Provide the (X, Y) coordinate of the cell's center where the given text is located.  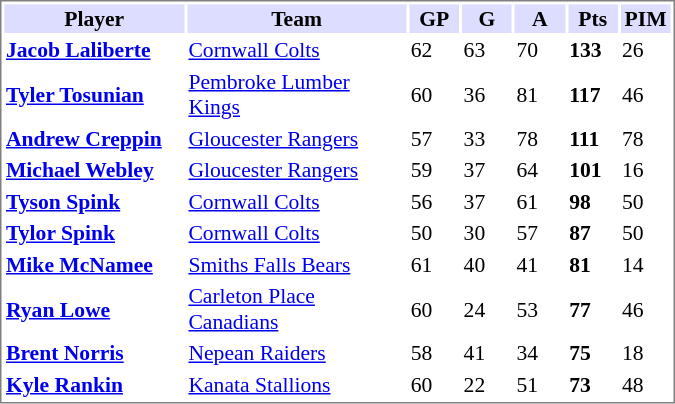
Tylor Spink (94, 233)
Nepean Raiders (296, 353)
51 (540, 384)
62 (434, 50)
Mike McNamee (94, 264)
64 (540, 170)
Kanata Stallions (296, 384)
PIM (646, 18)
Team (296, 18)
30 (487, 233)
Michael Webley (94, 170)
101 (593, 170)
Andrew Creppin (94, 138)
Kyle Rankin (94, 384)
59 (434, 170)
40 (487, 264)
33 (487, 138)
Brent Norris (94, 353)
58 (434, 353)
117 (593, 95)
14 (646, 264)
Carleton Place Canadians (296, 309)
36 (487, 95)
Tyson Spink (94, 202)
Smiths Falls Bears (296, 264)
75 (593, 353)
48 (646, 384)
Jacob Laliberte (94, 50)
GP (434, 18)
24 (487, 309)
73 (593, 384)
56 (434, 202)
16 (646, 170)
111 (593, 138)
133 (593, 50)
22 (487, 384)
26 (646, 50)
77 (593, 309)
18 (646, 353)
A (540, 18)
98 (593, 202)
Ryan Lowe (94, 309)
Pembroke Lumber Kings (296, 95)
34 (540, 353)
87 (593, 233)
Tyler Tosunian (94, 95)
Player (94, 18)
Pts (593, 18)
63 (487, 50)
G (487, 18)
53 (540, 309)
70 (540, 50)
